Return the (x, y) coordinate for the center point of the cell that contains the specified text.  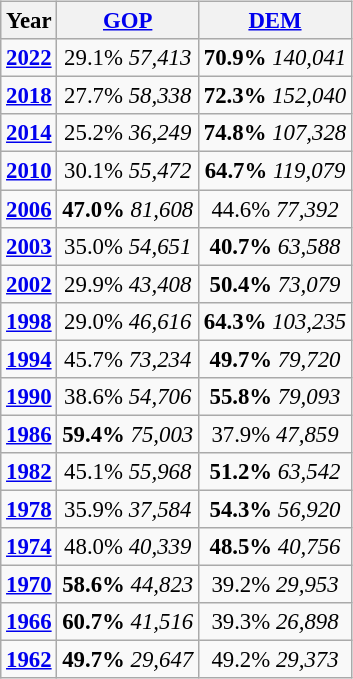
72.3% 152,040 (274, 96)
51.2% 63,542 (274, 472)
1962 (29, 660)
48.0% 40,339 (128, 547)
2018 (29, 96)
1994 (29, 359)
47.0% 81,608 (128, 209)
35.0% 54,651 (128, 246)
1982 (29, 472)
2003 (29, 246)
44.6% 77,392 (274, 209)
27.7% 58,338 (128, 96)
70.9% 140,041 (274, 58)
2002 (29, 284)
58.6% 44,823 (128, 584)
1990 (29, 396)
30.1% 55,472 (128, 171)
60.7% 41,516 (128, 622)
48.5% 40,756 (274, 547)
2010 (29, 171)
45.1% 55,968 (128, 472)
59.4% 75,003 (128, 434)
49.2% 29,373 (274, 660)
1970 (29, 584)
25.2% 36,249 (128, 133)
74.8% 107,328 (274, 133)
DEM (274, 21)
40.7% 63,588 (274, 246)
1986 (29, 434)
29.1% 57,413 (128, 58)
2022 (29, 58)
39.2% 29,953 (274, 584)
1966 (29, 622)
38.6% 54,706 (128, 396)
54.3% 56,920 (274, 509)
45.7% 73,234 (128, 359)
29.0% 46,616 (128, 321)
49.7% 29,647 (128, 660)
1974 (29, 547)
55.8% 79,093 (274, 396)
37.9% 47,859 (274, 434)
49.7% 79,720 (274, 359)
1978 (29, 509)
29.9% 43,408 (128, 284)
35.9% 37,584 (128, 509)
2006 (29, 209)
50.4% 73,079 (274, 284)
2014 (29, 133)
39.3% 26,898 (274, 622)
64.7% 119,079 (274, 171)
Year (29, 21)
1998 (29, 321)
64.3% 103,235 (274, 321)
GOP (128, 21)
